Find where the given text appears and provide that cell's center as (X, Y) coordinate. 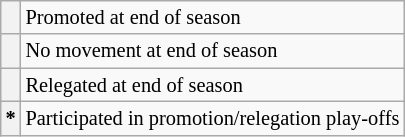
* (11, 118)
Relegated at end of season (213, 85)
No movement at end of season (213, 51)
Participated in promotion/relegation play-offs (213, 118)
Promoted at end of season (213, 17)
